Provide the [x, y] coordinate of the cell's center where the given text is located.  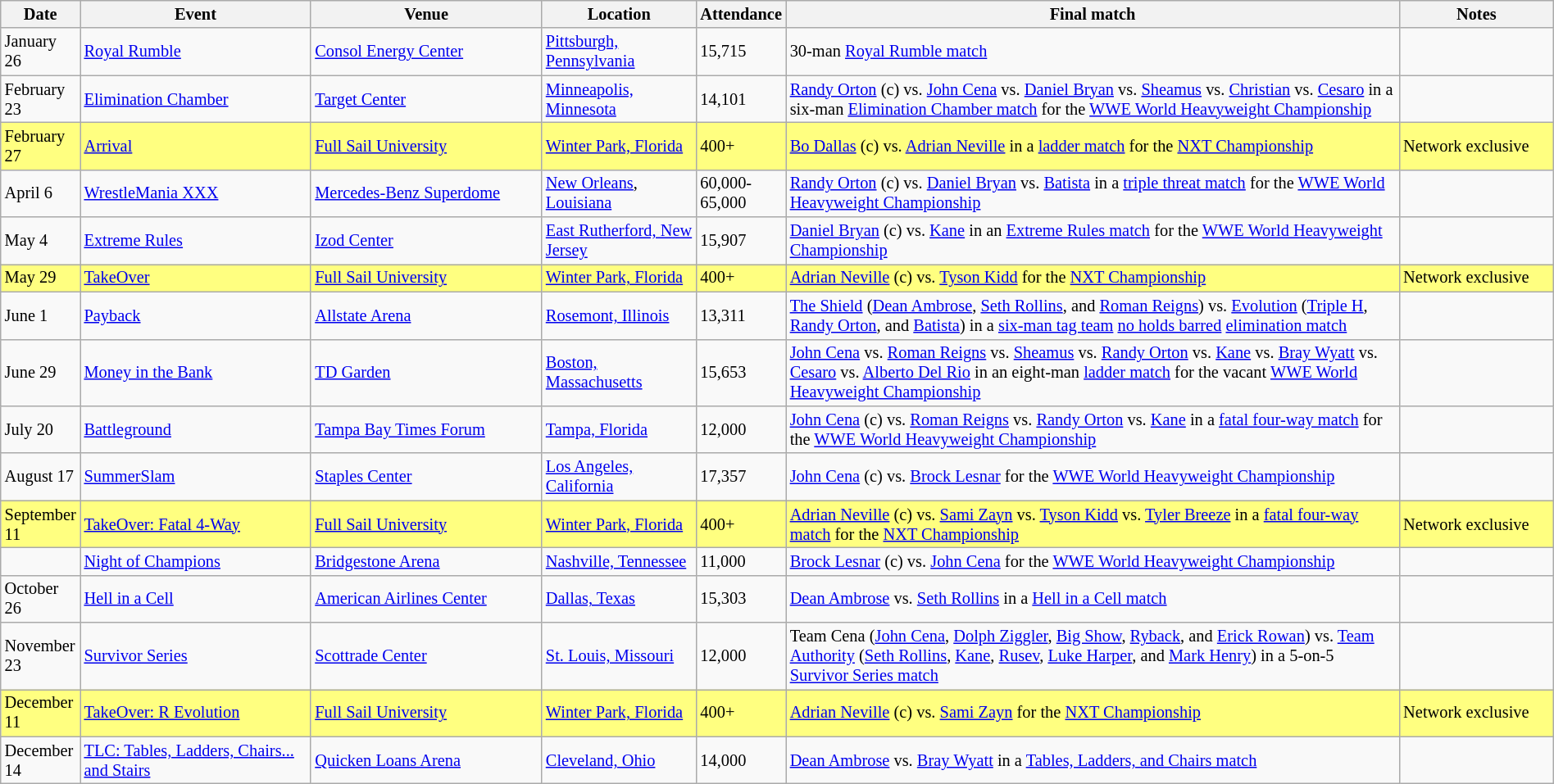
August 17 [41, 477]
Minneapolis, Minnesota [620, 99]
14,101 [741, 99]
February 23 [41, 99]
Brock Lesnar (c) vs. John Cena for the WWE World Heavyweight Championship [1093, 561]
Los Angeles, California [620, 477]
13,311 [741, 315]
TLC: Tables, Ladders, Chairs... and Stairs [196, 760]
Target Center [426, 99]
Dean Ambrose vs. Seth Rollins in a Hell in a Cell match [1093, 599]
December 11 [41, 713]
May 4 [41, 241]
30-man Royal Rumble match [1093, 52]
Hell in a Cell [196, 599]
Arrival [196, 146]
15,907 [741, 241]
Adrian Neville (c) vs. Sami Zayn for the NXT Championship [1093, 713]
Final match [1093, 14]
Location [620, 14]
John Cena (c) vs. Roman Reigns vs. Randy Orton vs. Kane in a fatal four-way match for the WWE World Heavyweight Championship [1093, 429]
Quicken Loans Arena [426, 760]
TakeOver: R Evolution [196, 713]
Extreme Rules [196, 241]
Attendance [741, 14]
Date [41, 14]
15,303 [741, 599]
April 6 [41, 193]
14,000 [741, 760]
Randy Orton (c) vs. Daniel Bryan vs. Batista in a triple threat match for the WWE World Heavyweight Championship [1093, 193]
60,000-65,000 [741, 193]
Nashville, Tennessee [620, 561]
July 20 [41, 429]
TakeOver [196, 278]
East Rutherford, New Jersey [620, 241]
Tampa, Florida [620, 429]
October 26 [41, 599]
Consol Energy Center [426, 52]
15,715 [741, 52]
November 23 [41, 656]
Adrian Neville (c) vs. Sami Zayn vs. Tyson Kidd vs. Tyler Breeze in a fatal four-way match for the NXT Championship [1093, 524]
Battleground [196, 429]
Money in the Bank [196, 373]
Tampa Bay Times Forum [426, 429]
Bridgestone Arena [426, 561]
Royal Rumble [196, 52]
St. Louis, Missouri [620, 656]
John Cena (c) vs. Brock Lesnar for the WWE World Heavyweight Championship [1093, 477]
Night of Champions [196, 561]
Scottrade Center [426, 656]
Daniel Bryan (c) vs. Kane in an Extreme Rules match for the WWE World Heavyweight Championship [1093, 241]
Dallas, Texas [620, 599]
May 29 [41, 278]
January 26 [41, 52]
June 29 [41, 373]
Izod Center [426, 241]
Survivor Series [196, 656]
Mercedes-Benz Superdome [426, 193]
TakeOver: Fatal 4-Way [196, 524]
June 1 [41, 315]
Staples Center [426, 477]
Rosemont, Illinois [620, 315]
Payback [196, 315]
Venue [426, 14]
Allstate Arena [426, 315]
Cleveland, Ohio [620, 760]
December 14 [41, 760]
Notes [1476, 14]
WrestleMania XXX [196, 193]
Adrian Neville (c) vs. Tyson Kidd for the NXT Championship [1093, 278]
Elimination Chamber [196, 99]
February 27 [41, 146]
Boston, Massachusetts [620, 373]
15,653 [741, 373]
New Orleans, Louisiana [620, 193]
Dean Ambrose vs. Bray Wyatt in a Tables, Ladders, and Chairs match [1093, 760]
September 11 [41, 524]
TD Garden [426, 373]
SummerSlam [196, 477]
American Airlines Center [426, 599]
Bo Dallas (c) vs. Adrian Neville in a ladder match for the NXT Championship [1093, 146]
11,000 [741, 561]
Pittsburgh, Pennsylvania [620, 52]
Event [196, 14]
17,357 [741, 477]
